Capture the cell that displays the provided text and extract its [x, y] central coordinate. 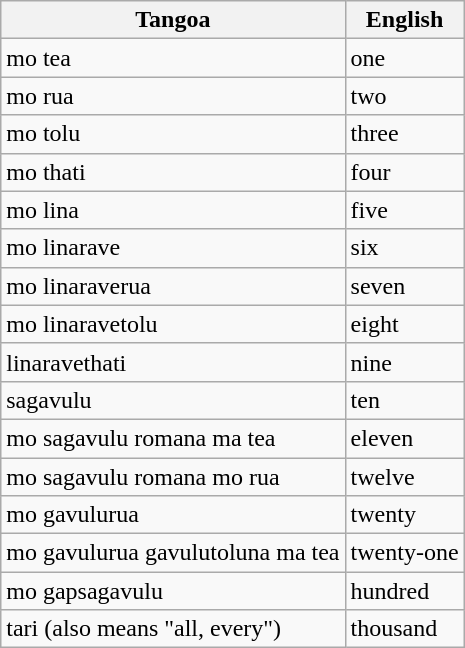
mo sagavulu romana mo rua [173, 477]
English [404, 20]
mo gavulurua gavulutoluna ma tea [173, 553]
twelve [404, 477]
three [404, 134]
mo gapsagavulu [173, 591]
tari (also means "all, every") [173, 629]
six [404, 248]
two [404, 96]
mo sagavulu romana ma tea [173, 438]
mo rua [173, 96]
mo gavulurua [173, 515]
twenty [404, 515]
five [404, 210]
four [404, 172]
mo lina [173, 210]
seven [404, 286]
eight [404, 324]
mo linarave [173, 248]
mo linaravetolu [173, 324]
eleven [404, 438]
Tangoa [173, 20]
one [404, 58]
mo linaraverua [173, 286]
twenty-one [404, 553]
linaravethati [173, 362]
ten [404, 400]
hundred [404, 591]
sagavulu [173, 400]
nine [404, 362]
mo thati [173, 172]
mo tea [173, 58]
thousand [404, 629]
mo tolu [173, 134]
